Extract the (x, y) coordinate from the center of the cell holding the provided text.  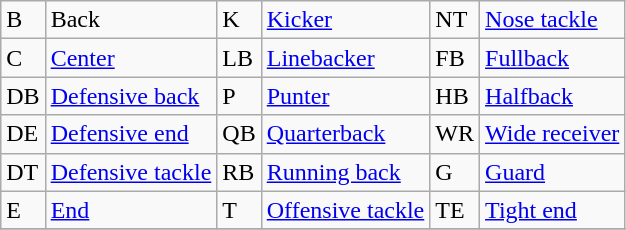
Nose tackle (552, 20)
Wide receiver (552, 134)
Tight end (552, 210)
QB (239, 134)
Running back (346, 172)
DB (23, 96)
Halfback (552, 96)
P (239, 96)
T (239, 210)
RB (239, 172)
DE (23, 134)
Defensive back (131, 96)
G (455, 172)
K (239, 20)
Defensive end (131, 134)
Offensive tackle (346, 210)
B (23, 20)
E (23, 210)
HB (455, 96)
WR (455, 134)
TE (455, 210)
FB (455, 58)
LB (239, 58)
Kicker (346, 20)
DT (23, 172)
Fullback (552, 58)
Defensive tackle (131, 172)
Guard (552, 172)
Quarterback (346, 134)
Linebacker (346, 58)
Center (131, 58)
NT (455, 20)
C (23, 58)
End (131, 210)
Punter (346, 96)
Back (131, 20)
